Capture the cell that displays the provided text and extract its (X, Y) central coordinate. 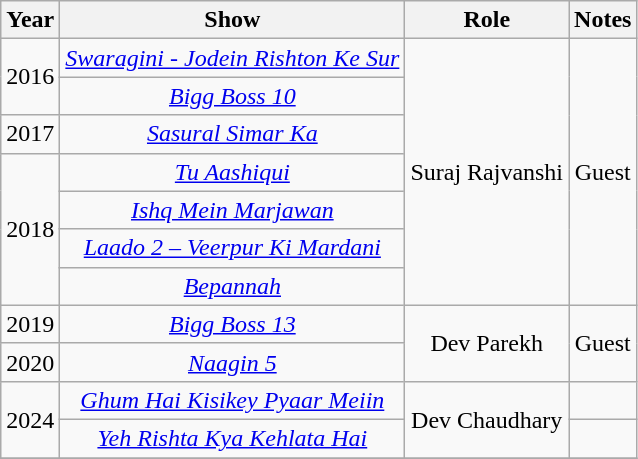
Show (232, 20)
Dev Parekh (487, 343)
2020 (30, 362)
Bepannah (232, 286)
Swaragini - Jodein Rishton Ke Sur (232, 58)
Tu Aashiqui (232, 172)
Naagin 5 (232, 362)
2024 (30, 419)
Year (30, 20)
Ishq Mein Marjawan (232, 210)
2018 (30, 229)
Ghum Hai Kisikey Pyaar Meiin (232, 400)
Dev Chaudhary (487, 419)
Sasural Simar Ka (232, 134)
2016 (30, 77)
Role (487, 20)
Yeh Rishta Kya Kehlata Hai (232, 438)
Bigg Boss 10 (232, 96)
Suraj Rajvanshi (487, 172)
2019 (30, 324)
2017 (30, 134)
Laado 2 – Veerpur Ki Mardani (232, 248)
Bigg Boss 13 (232, 324)
Notes (603, 20)
